Determine the [x, y] coordinate at the center of the cell enclosing the given text.  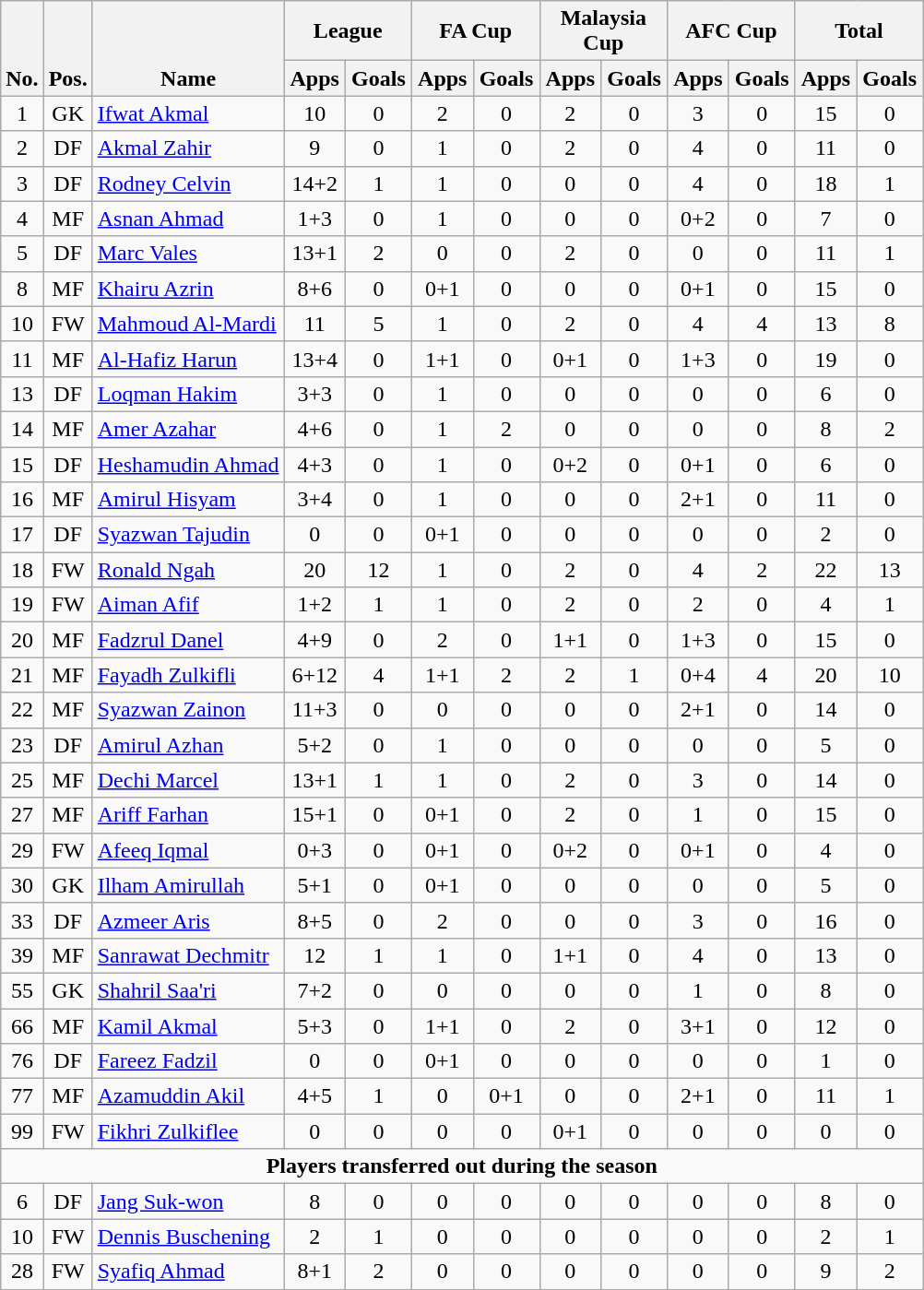
0+4 [699, 675]
Players transferred out during the season [462, 1166]
23 [22, 745]
28 [22, 1272]
4+9 [315, 640]
Mahmoud Al-Mardi [188, 324]
Ifwat Akmal [188, 113]
Jang Suk-won [188, 1201]
Amirul Hisyam [188, 500]
Fikhri Zulkiflee [188, 1131]
Dechi Marcel [188, 780]
Afeeq Iqmal [188, 850]
27 [22, 815]
11+3 [315, 710]
76 [22, 1061]
8+5 [315, 920]
Rodney Celvin [188, 183]
66 [22, 1026]
Shahril Saa'ri [188, 990]
3+1 [699, 1026]
AFC Cup [732, 31]
Ronald Ngah [188, 570]
Amirul Azhan [188, 745]
Marc Vales [188, 254]
3+4 [315, 500]
Dennis Buschening [188, 1237]
Fadzrul Danel [188, 640]
29 [22, 850]
Loqman Hakim [188, 394]
Amer Azahar [188, 429]
Azamuddin Akil [188, 1096]
Al-Hafiz Harun [188, 359]
Fareez Fadzil [188, 1061]
Asnan Ahmad [188, 219]
Syafiq Ahmad [188, 1272]
77 [22, 1096]
30 [22, 885]
Akmal Zahir [188, 148]
Kamil Akmal [188, 1026]
No. [22, 48]
Pos. [68, 48]
Khairu Azrin [188, 289]
1+2 [315, 605]
Fayadh Zulkifli [188, 675]
Ilham Amirullah [188, 885]
Syazwan Zainon [188, 710]
3+3 [315, 394]
Heshamudin Ahmad [188, 464]
Syazwan Tajudin [188, 535]
Total [859, 31]
8+6 [315, 289]
21 [22, 675]
Malaysia Cup [603, 31]
Ariff Farhan [188, 815]
13+4 [315, 359]
7+2 [315, 990]
Sanrawat Dechmitr [188, 955]
7 [826, 219]
17 [22, 535]
8+1 [315, 1272]
League [349, 31]
4+5 [315, 1096]
Aiman Afif [188, 605]
FA Cup [476, 31]
99 [22, 1131]
Name [188, 48]
15+1 [315, 815]
5+3 [315, 1026]
5+2 [315, 745]
39 [22, 955]
6+12 [315, 675]
5+1 [315, 885]
4+3 [315, 464]
0+3 [315, 850]
33 [22, 920]
25 [22, 780]
4+6 [315, 429]
55 [22, 990]
Azmeer Aris [188, 920]
14+2 [315, 183]
